Return (x, y) of the center of cell containing provided text 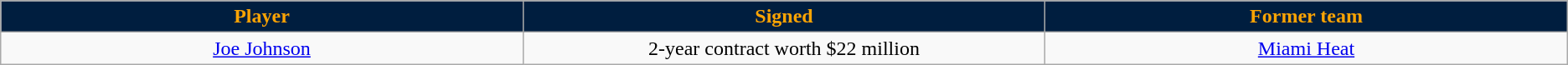
Signed (784, 17)
Joe Johnson (261, 48)
Miami Heat (1307, 48)
Player (261, 17)
2-year contract worth $22 million (784, 48)
Former team (1307, 17)
